Locate the cell with the specified text and output its [x, y] center coordinate. 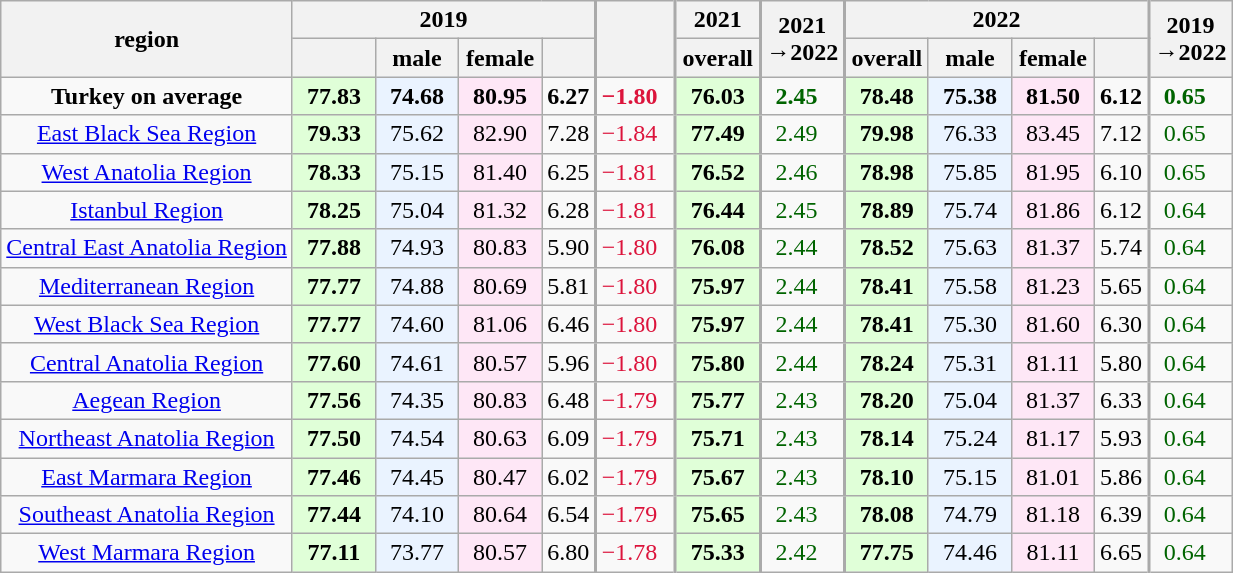
81.01 [1052, 477]
74.61 [416, 362]
2019 [444, 20]
79.33 [334, 134]
74.88 [416, 286]
77.44 [334, 515]
80.47 [500, 477]
75.85 [970, 172]
76.08 [718, 248]
2.49 [802, 134]
78.20 [887, 400]
5.86 [1121, 477]
81.23 [1052, 286]
81.32 [500, 210]
77.46 [334, 477]
82.90 [500, 134]
75.24 [970, 438]
80.64 [500, 515]
5.81 [569, 286]
78.14 [887, 438]
2.42 [802, 553]
77.75 [887, 553]
Northeast Anatolia Region [147, 438]
74.35 [416, 400]
West Black Sea Region [147, 324]
West Anatolia Region [147, 172]
Istanbul Region [147, 210]
79.98 [887, 134]
81.06 [500, 324]
2021 [718, 20]
East Black Sea Region [147, 134]
78.52 [887, 248]
75.33 [718, 553]
76.52 [718, 172]
78.08 [887, 515]
7.12 [1121, 134]
6.33 [1121, 400]
80.69 [500, 286]
75.31 [970, 362]
75.58 [970, 286]
75.30 [970, 324]
6.39 [1121, 515]
75.62 [416, 134]
76.44 [718, 210]
78.89 [887, 210]
5.80 [1121, 362]
77.83 [334, 96]
80.63 [500, 438]
2019→2022 [1190, 39]
78.10 [887, 477]
73.77 [416, 553]
2.46 [802, 172]
7.28 [569, 134]
74.45 [416, 477]
75.71 [718, 438]
2022 [997, 20]
−1.78 [635, 553]
81.18 [1052, 515]
81.95 [1052, 172]
78.24 [887, 362]
6.46 [569, 324]
74.60 [416, 324]
6.80 [569, 553]
6.02 [569, 477]
5.96 [569, 362]
81.17 [1052, 438]
6.65 [1121, 553]
Central East Anatolia Region [147, 248]
78.98 [887, 172]
77.50 [334, 438]
region [147, 39]
78.33 [334, 172]
74.54 [416, 438]
5.74 [1121, 248]
75.65 [718, 515]
6.27 [569, 96]
81.40 [500, 172]
−1.84 [635, 134]
Central Anatolia Region [147, 362]
6.10 [1121, 172]
77.56 [334, 400]
77.49 [718, 134]
6.28 [569, 210]
77.60 [334, 362]
75.38 [970, 96]
6.54 [569, 515]
78.48 [887, 96]
Mediterranean Region [147, 286]
74.46 [970, 553]
6.25 [569, 172]
76.33 [970, 134]
5.65 [1121, 286]
Southeast Anatolia Region [147, 515]
80.95 [500, 96]
75.74 [970, 210]
77.11 [334, 553]
76.03 [718, 96]
Turkey on average [147, 96]
5.93 [1121, 438]
West Marmara Region [147, 553]
2021→2022 [802, 39]
75.63 [970, 248]
75.67 [718, 477]
75.80 [718, 362]
Aegean Region [147, 400]
77.88 [334, 248]
74.68 [416, 96]
81.60 [1052, 324]
81.86 [1052, 210]
74.93 [416, 248]
81.50 [1052, 96]
East Marmara Region [147, 477]
74.79 [970, 515]
74.10 [416, 515]
6.30 [1121, 324]
75.77 [718, 400]
5.90 [569, 248]
6.48 [569, 400]
6.09 [569, 438]
78.25 [334, 210]
83.45 [1052, 134]
